Find where the given text appears and provide that cell's center as [X, Y] coordinate. 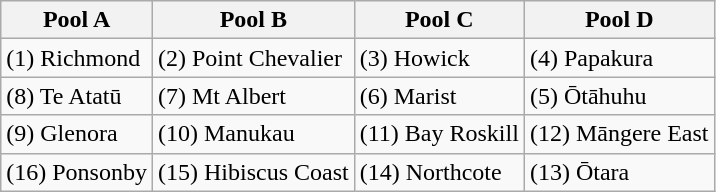
(11) Bay Roskill [439, 134]
(8) Te Atatū [77, 96]
(3) Howick [439, 58]
(6) Marist [439, 96]
(7) Mt Albert [253, 96]
(14) Northcote [439, 172]
(12) Māngere East [619, 134]
(16) Ponsonby [77, 172]
(1) Richmond [77, 58]
(9) Glenora [77, 134]
(5) Ōtāhuhu [619, 96]
Pool B [253, 20]
Pool C [439, 20]
(10) Manukau [253, 134]
(2) Point Chevalier [253, 58]
(15) Hibiscus Coast [253, 172]
(4) Papakura [619, 58]
Pool A [77, 20]
(13) Ōtara [619, 172]
Pool D [619, 20]
